Output the [x, y] coordinate of the center of the cell containing the given text.  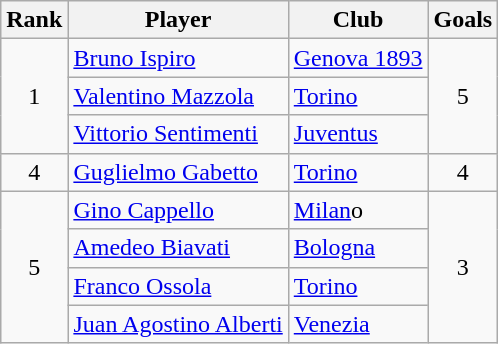
Bologna [358, 248]
Valentino Mazzola [178, 96]
Franco Ossola [178, 286]
Club [358, 20]
Bruno Ispiro [178, 58]
Rank [34, 20]
Player [178, 20]
Gino Cappello [178, 210]
Goals [463, 20]
Milano [358, 210]
Guglielmo Gabetto [178, 172]
3 [463, 267]
Juventus [358, 134]
Vittorio Sentimenti [178, 134]
1 [34, 96]
Amedeo Biavati [178, 248]
Genova 1893 [358, 58]
Venezia [358, 324]
Juan Agostino Alberti [178, 324]
